Extract the (X, Y) coordinate from the center of the cell holding the provided text.  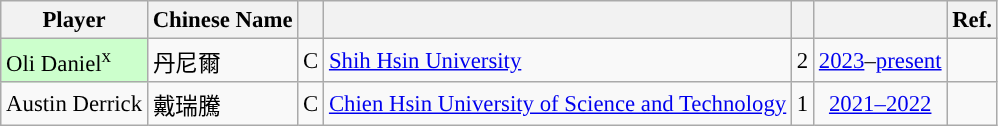
Player (74, 20)
2 (803, 61)
1 (803, 104)
2021–2022 (880, 104)
Shih Hsin University (558, 61)
Austin Derrick (74, 104)
2023–present (880, 61)
丹尼爾 (222, 61)
Ref. (972, 20)
Chien Hsin University of Science and Technology (558, 104)
Oli Danielx (74, 61)
Chinese Name (222, 20)
戴瑞騰 (222, 104)
